Return the [x, y] coordinate for the center point of the cell that contains the specified text.  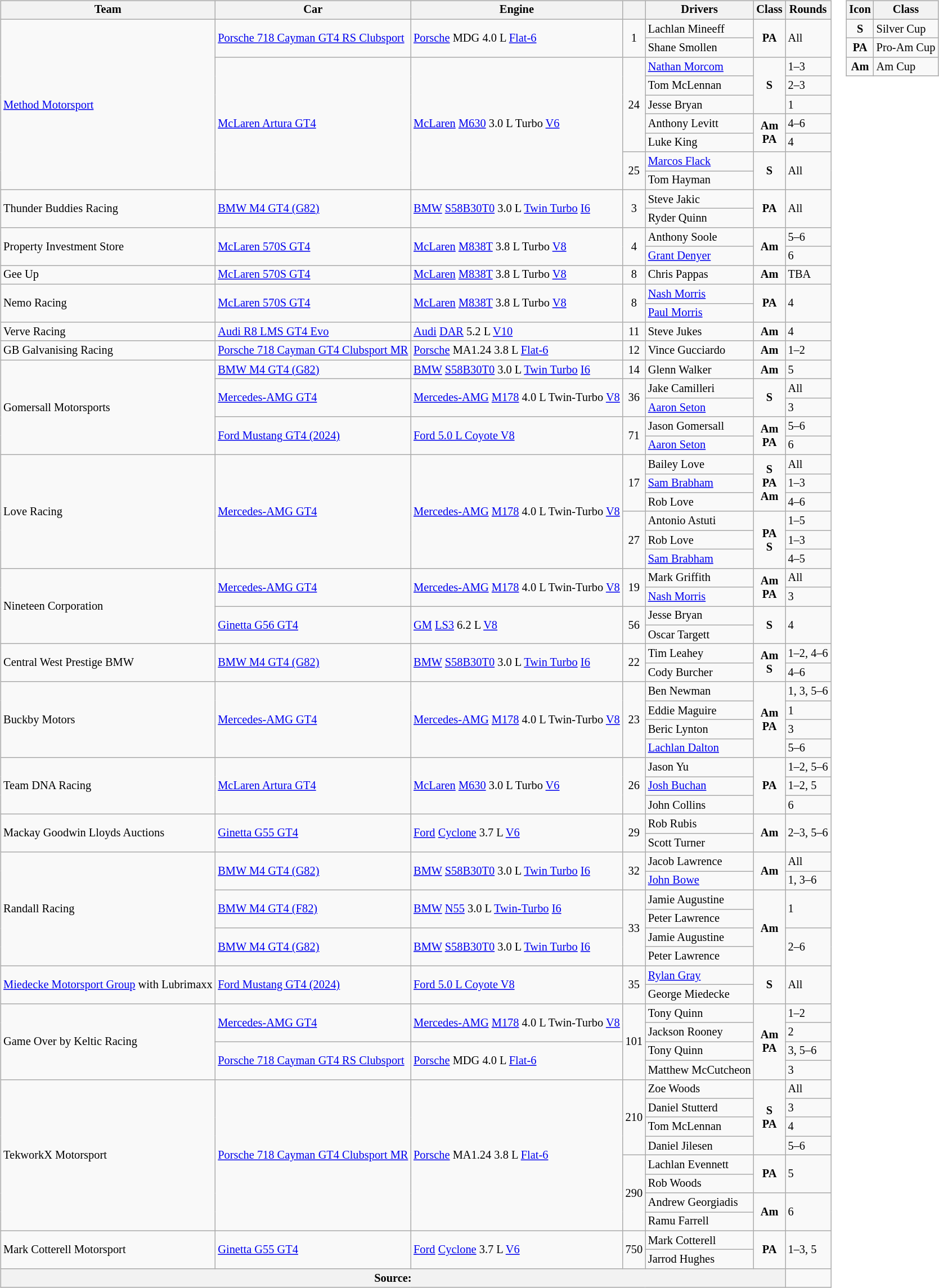
Mark Cotterell Motorsport [108, 1250]
Team [108, 10]
GB Galvanising Racing [108, 350]
2 [808, 1032]
Cody Burcher [700, 673]
Buckby Motors [108, 720]
Audi DAR 5.2 L V10 [516, 332]
Paul Morris [700, 313]
Steve Jukes [700, 332]
Nineteen Corporation [108, 606]
Miedecke Motorsport Group with Lubrimaxx [108, 984]
Engine [516, 10]
Ramu Farrell [700, 1222]
22 [634, 663]
1, 3–6 [808, 881]
Lachlan Evennett [700, 1165]
TBA [808, 275]
Tom Hayman [700, 181]
Rylan Gray [700, 975]
John Bowe [700, 881]
2–6 [808, 947]
GM LS3 6.2 L V8 [516, 625]
32 [634, 871]
Rob Woods [700, 1183]
S PA Am [769, 483]
Anthony Levitt [700, 124]
35 [634, 984]
Team DNA Racing [108, 786]
Anthony Soole [700, 237]
Property Investment Store [108, 246]
11 [634, 332]
Daniel Stutterd [700, 1108]
Eddie Maguire [700, 710]
Icon [860, 10]
1–5 [808, 521]
Beric Lynton [700, 729]
1–2, 5–6 [808, 767]
Drivers [700, 10]
Oscar Targett [700, 634]
29 [634, 834]
Gee Up [108, 275]
25 [634, 171]
56 [634, 625]
33 [634, 928]
Ben Newman [700, 691]
26 [634, 786]
AmPA [769, 720]
Randall Racing [108, 909]
Daniel Jilesen [700, 1146]
Josh Buchan [700, 786]
Game Over by Keltic Racing [108, 1042]
Bailey Love [700, 464]
PA S [769, 540]
Mackay Goodwin Lloyds Auctions [108, 834]
Am Cup [906, 67]
TekworkX Motorsport [108, 1155]
Ryder Quinn [700, 218]
71 [634, 435]
Mark Cotterell [700, 1240]
27 [634, 540]
SPA [769, 1117]
Method Motorsport [108, 105]
Marcos Flack [700, 161]
3, 5–6 [808, 1051]
1, 3, 5–6 [808, 691]
Matthew McCutcheon [700, 1070]
1–3, 5 [808, 1250]
Central West Prestige BMW [108, 663]
101 [634, 1042]
BMW M4 GT4 (F82) [313, 909]
Antonio Astuti [700, 521]
24 [634, 105]
Nemo Racing [108, 303]
Silver Cup [906, 29]
Verve Racing [108, 332]
290 [634, 1194]
Jake Camilleri [700, 389]
Am S [769, 663]
36 [634, 398]
Scott Turner [700, 843]
George Miedecke [700, 994]
Mark Griffith [700, 578]
2–3, 5–6 [808, 834]
Source: [393, 1278]
Jarrod Hughes [700, 1259]
19 [634, 587]
Steve Jakic [700, 199]
12 [634, 350]
Pro-Am Cup [906, 48]
210 [634, 1117]
2–3 [808, 85]
Shane Smollen [700, 48]
4–5 [808, 559]
Jackson Rooney [700, 1032]
Nathan Morcom [700, 67]
1–2, 4–6 [808, 654]
BMW N55 3.0 L Twin-Turbo I6 [516, 909]
John Collins [700, 805]
Rounds [808, 10]
Lachlan Mineeff [700, 29]
Audi R8 LMS GT4 Evo [313, 332]
Thunder Buddies Racing [108, 208]
Gomersall Motorsports [108, 407]
Grant Denyer [700, 256]
Vince Gucciardo [700, 350]
14 [634, 370]
Lachlan Dalton [700, 748]
Tim Leahey [700, 654]
Chris Pappas [700, 275]
Luke King [700, 142]
Jason Gomersall [700, 426]
Glenn Walker [700, 370]
Jason Yu [700, 767]
Zoe Woods [700, 1089]
Andrew Georgiadis [700, 1203]
23 [634, 720]
Jacob Lawrence [700, 862]
750 [634, 1250]
1–2, 5 [808, 786]
Rob Rubis [700, 824]
Car [313, 10]
Ginetta G56 GT4 [313, 625]
17 [634, 483]
Love Racing [108, 511]
